Return (x, y) of the center of cell containing provided text 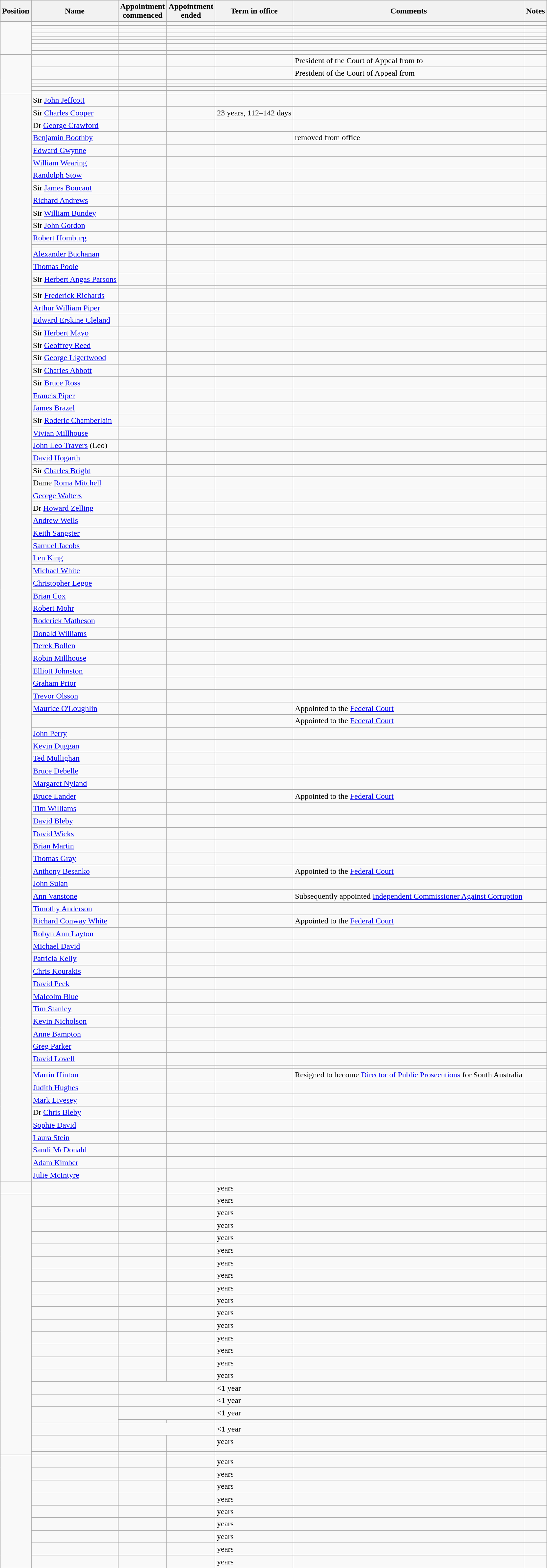
Thomas Gray (74, 859)
Sir Herbert Angas Parsons (74, 279)
Term in office (254, 11)
Roderick Matheson (74, 621)
Anne Bampton (74, 1034)
Brian Cox (74, 596)
Sir Bruce Ross (74, 383)
Chris Kourakis (74, 971)
George Walters (74, 496)
John Perry (74, 733)
Keith Sangster (74, 533)
Robert Mohr (74, 608)
Arthur William Piper (74, 308)
David Wicks (74, 834)
Robert Homburg (74, 238)
Sir Roderic Chamberlain (74, 420)
Richard Conway White (74, 921)
Greg Parker (74, 1046)
Comments (409, 11)
removed from office (409, 138)
Elliott Johnston (74, 671)
Sir Herbert Mayo (74, 333)
Len King (74, 558)
Thomas Poole (74, 267)
James Brazel (74, 408)
Brian Martin (74, 846)
Michael David (74, 946)
Samuel Jacobs (74, 546)
Benjamin Boothby (74, 138)
Randolph Stow (74, 175)
Position (16, 11)
Dr Howard Zelling (74, 508)
Martin Hinton (74, 1075)
Ann Vanstone (74, 896)
Timothy Anderson (74, 909)
Tim Williams (74, 808)
Sandi McDonald (74, 1150)
Sir Charles Bright (74, 471)
Sophie David (74, 1125)
Dame Roma Mitchell (74, 483)
Anthony Besanko (74, 871)
Derek Bollen (74, 646)
Dr Chris Bleby (74, 1113)
David Peek (74, 984)
Edward Gwynne (74, 150)
Laura Stein (74, 1138)
Notes (535, 11)
Sir Geoffrey Reed (74, 345)
Robyn Ann Layton (74, 934)
Margaret Nyland (74, 783)
Vivian Millhouse (74, 433)
John Sulan (74, 884)
Julie McIntyre (74, 1175)
Robin Millhouse (74, 658)
Maurice O'Loughlin (74, 708)
Mark Livesey (74, 1100)
Sir William Bundey (74, 213)
23 years, 112–142 days (254, 113)
Bruce Lander (74, 796)
Donald Williams (74, 633)
Ted Mullighan (74, 758)
Graham Prior (74, 683)
Kevin Duggan (74, 746)
Sir John Jeffcott (74, 100)
Alexander Buchanan (74, 254)
John Leo Travers (Leo) (74, 446)
Resigned to become Director of Public Prosecutions for South Australia (409, 1075)
Adam Kimber (74, 1163)
Tim Stanley (74, 1009)
David Lovell (74, 1059)
Name (74, 11)
President of the Court of Appeal from to (409, 61)
Patricia Kelly (74, 959)
Trevor Olsson (74, 696)
Appointmentcommenced (143, 11)
Sir Charles Abbott (74, 370)
Dr George Crawford (74, 125)
Judith Hughes (74, 1088)
Christopher Legoe (74, 583)
Edward Erskine Cleland (74, 320)
David Bleby (74, 821)
Richard Andrews (74, 200)
Kevin Nicholson (74, 1021)
President of the Court of Appeal from (409, 73)
Subsequently appointed Independent Commissioner Against Corruption (409, 896)
David Hogarth (74, 458)
Sir George Ligertwood (74, 358)
William Wearing (74, 163)
Michael White (74, 571)
Andrew Wells (74, 521)
Sir James Boucaut (74, 188)
Sir Charles Cooper (74, 113)
Appointmentended (191, 11)
Francis Piper (74, 395)
Malcolm Blue (74, 996)
Sir Frederick Richards (74, 295)
Sir John Gordon (74, 225)
Bruce Debelle (74, 771)
